Return the (X, Y) coordinate for the center point of the cell that contains the specified text.  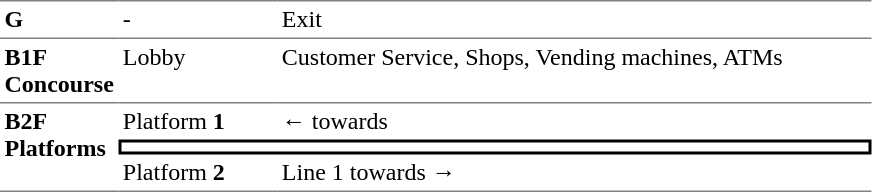
Line 1 towards → (574, 173)
Exit (574, 19)
B1FConcourse (59, 71)
Lobby (198, 71)
← towards (574, 122)
B2FPlatforms (59, 148)
Customer Service, Shops, Vending machines, ATMs (574, 71)
- (198, 19)
Platform 1 (198, 122)
Platform 2 (198, 173)
G (59, 19)
